From the cell containing the given text, extract its center point as (X, Y) coordinate. 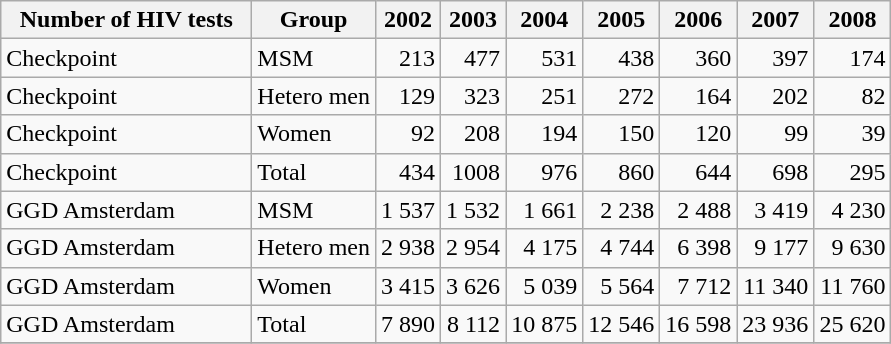
2 238 (622, 210)
976 (544, 172)
174 (852, 58)
397 (776, 58)
2007 (776, 20)
82 (852, 96)
4 744 (622, 248)
Group (314, 20)
202 (776, 96)
120 (698, 134)
92 (408, 134)
5 039 (544, 286)
11 760 (852, 286)
323 (474, 96)
2008 (852, 20)
6 398 (698, 248)
1 537 (408, 210)
860 (622, 172)
2002 (408, 20)
2003 (474, 20)
531 (544, 58)
4 230 (852, 210)
272 (622, 96)
10 875 (544, 324)
360 (698, 58)
1008 (474, 172)
2 938 (408, 248)
150 (622, 134)
295 (852, 172)
1 661 (544, 210)
4 175 (544, 248)
1 532 (474, 210)
2006 (698, 20)
7 712 (698, 286)
23 936 (776, 324)
5 564 (622, 286)
213 (408, 58)
Number of HIV tests (126, 20)
2004 (544, 20)
25 620 (852, 324)
9 177 (776, 248)
644 (698, 172)
251 (544, 96)
39 (852, 134)
477 (474, 58)
11 340 (776, 286)
3 419 (776, 210)
208 (474, 134)
2 954 (474, 248)
434 (408, 172)
2 488 (698, 210)
12 546 (622, 324)
16 598 (698, 324)
3 415 (408, 286)
194 (544, 134)
129 (408, 96)
698 (776, 172)
7 890 (408, 324)
438 (622, 58)
164 (698, 96)
8 112 (474, 324)
2005 (622, 20)
9 630 (852, 248)
99 (776, 134)
3 626 (474, 286)
